For the text-containing cell, return its midpoint in (X, Y) coordinate format. 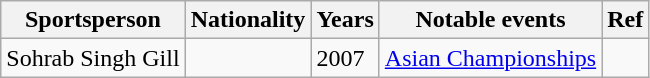
Ref (626, 20)
Sohrab Singh Gill (93, 58)
Years (345, 20)
Sportsperson (93, 20)
Nationality (248, 20)
2007 (345, 58)
Asian Championships (490, 58)
Notable events (490, 20)
